Output the (X, Y) coordinate of the center of the cell containing the given text.  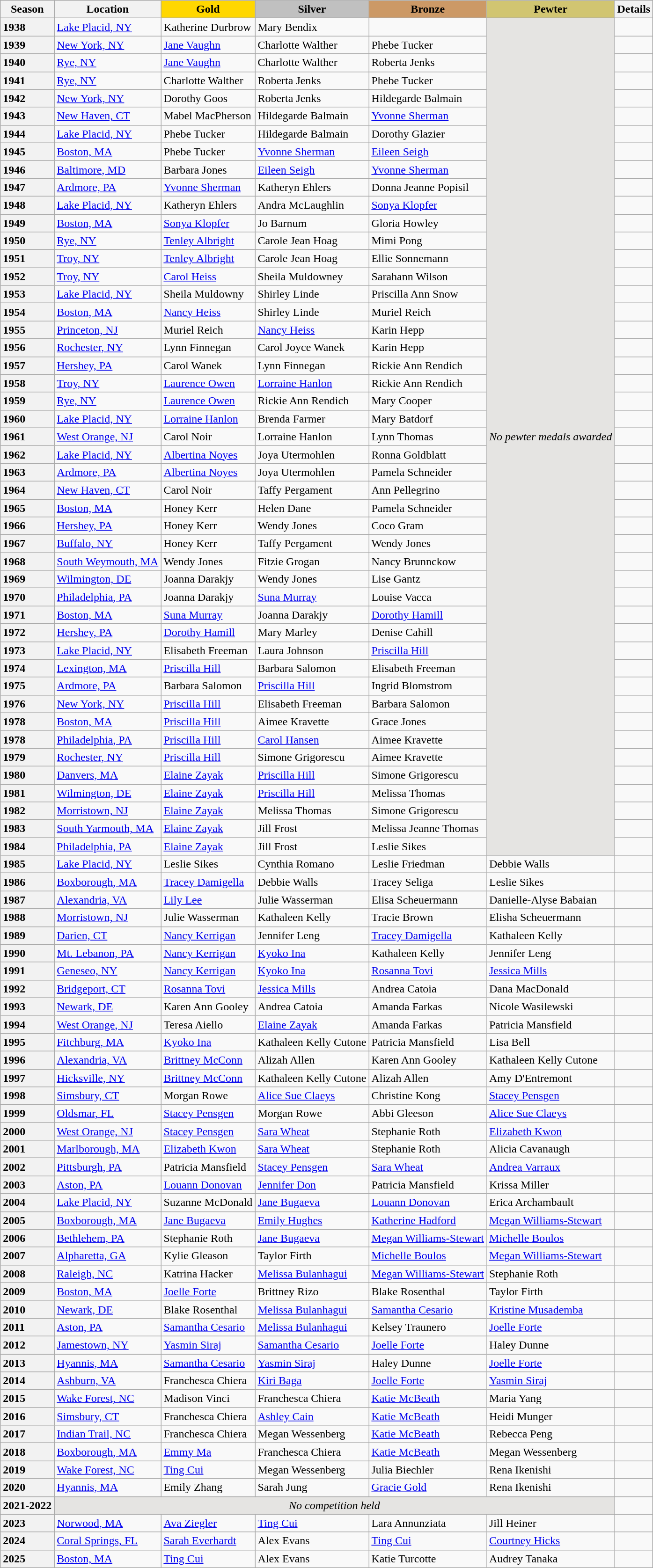
2006 (27, 1238)
2019 (27, 1470)
South Weymouth, MA (108, 562)
1971 (27, 615)
1979 (27, 757)
1962 (27, 454)
South Yarmouth, MA (108, 829)
1989 (27, 935)
Ann Pellegrino (428, 490)
1970 (27, 597)
1996 (27, 1060)
1969 (27, 579)
Alicia Cavanaugh (550, 1149)
Rebecca Peng (550, 1434)
Madison Vinci (208, 1399)
Coco Gram (428, 526)
2014 (27, 1381)
1949 (27, 223)
1943 (27, 116)
1939 (27, 45)
1955 (27, 330)
Carol Hansen (312, 739)
1986 (27, 882)
Suzanne McDonald (208, 1203)
Gloria Howley (428, 223)
1961 (27, 437)
Details (634, 9)
Pewter (550, 9)
1980 (27, 775)
Mary Marley (312, 633)
Alpharetta, GA (108, 1256)
Krissa Miller (550, 1185)
1984 (27, 846)
Elisha Scheuermann (550, 918)
Lynn Thomas (428, 437)
Tracey Seliga (428, 882)
Grace Jones (428, 722)
Ronna Goldblatt (428, 454)
1953 (27, 294)
Abbi Gleeson (428, 1114)
Lara Annunziata (428, 1523)
Lisa Bell (550, 1042)
2012 (27, 1345)
Bethlehem, PA (108, 1238)
Fitzie Grogan (312, 562)
1982 (27, 811)
Dorothy Glazier (428, 134)
Tracie Brown (428, 918)
1942 (27, 98)
Ashburn, VA (108, 1381)
1944 (27, 134)
No competition held (334, 1505)
1998 (27, 1096)
Ashley Cain (312, 1416)
2007 (27, 1256)
1976 (27, 704)
Indian Trail, NC (108, 1434)
1988 (27, 918)
Kiri Baga (312, 1381)
Ellie Sonnemann (428, 259)
Buffalo, NY (108, 544)
2010 (27, 1309)
1974 (27, 668)
Mimi Pong (428, 241)
Melissa Jeanne Thomas (428, 829)
1952 (27, 277)
1975 (27, 686)
Jennifer Don (312, 1185)
Silver (312, 9)
Jo Barnum (312, 223)
Audrey Tanaka (550, 1559)
Oldsmar, FL (108, 1114)
2002 (27, 1167)
1957 (27, 365)
Lise Gantz (428, 579)
1951 (27, 259)
Kristine Musademba (550, 1309)
1964 (27, 490)
Julia Biechler (428, 1470)
Gracie Gold (428, 1488)
Danielle-Alyse Babaian (550, 900)
Coral Springs, FL (108, 1541)
2000 (27, 1131)
2018 (27, 1452)
Location (108, 9)
Erica Archambault (550, 1203)
Katherine Durbrow (208, 27)
1956 (27, 348)
Season (27, 9)
Norwood, MA (108, 1523)
Darien, CT (108, 935)
1991 (27, 971)
Ava Ziegler (208, 1523)
Mary Batdorf (428, 419)
1999 (27, 1114)
1941 (27, 80)
Hicksville, NY (108, 1078)
Mabel MacPherson (208, 116)
1972 (27, 633)
1983 (27, 829)
1960 (27, 419)
2003 (27, 1185)
Mary Bendix (312, 27)
Andrea Varraux (550, 1167)
Sarahann Wilson (428, 277)
Denise Cahill (428, 633)
Lily Lee (208, 900)
Brittney Rizo (312, 1291)
1968 (27, 562)
Sheila Muldowny (208, 294)
Mary Cooper (428, 401)
Kelsey Traunero (428, 1327)
1985 (27, 864)
1958 (27, 383)
2005 (27, 1220)
Lexington, MA (108, 668)
2015 (27, 1399)
1950 (27, 241)
Katrina Hacker (208, 1274)
1954 (27, 312)
1993 (27, 1006)
Emily Zhang (208, 1488)
Brenda Farmer (312, 419)
Raleigh, NC (108, 1274)
Leslie Friedman (428, 864)
2017 (27, 1434)
Ingrid Blomstrom (428, 686)
Mt. Lebanon, PA (108, 953)
Carol Joyce Wanek (312, 348)
Courtney Hicks (550, 1541)
1963 (27, 472)
2013 (27, 1363)
2025 (27, 1559)
Sheila Muldowney (312, 277)
Maria Yang (550, 1399)
2021-2022 (27, 1505)
Jill Heiner (550, 1523)
1947 (27, 187)
Sarah Everhardt (208, 1541)
2008 (27, 1274)
1959 (27, 401)
2023 (27, 1523)
1946 (27, 169)
Helen Dane (312, 508)
Katherine Hadford (428, 1220)
Andra McLaughlin (312, 205)
1981 (27, 793)
Fitchburg, MA (108, 1042)
1966 (27, 526)
Teresa Aiello (208, 1024)
2016 (27, 1416)
1945 (27, 152)
2009 (27, 1291)
Cynthia Romano (312, 864)
2024 (27, 1541)
Sarah Jung (312, 1488)
Princeton, NJ (108, 330)
Emmy Ma (208, 1452)
2020 (27, 1488)
Christine Kong (428, 1096)
Baltimore, MD (108, 169)
Emily Hughes (312, 1220)
Pittsburgh, PA (108, 1167)
Carol Wanek (208, 365)
Jamestown, NY (108, 1345)
1992 (27, 989)
Laura Johnson (312, 650)
Amy D'Entremont (550, 1078)
Barbara Jones (208, 169)
Elisa Scheuermann (428, 900)
2011 (27, 1327)
Dana MacDonald (550, 989)
Danvers, MA (108, 775)
2004 (27, 1203)
1948 (27, 205)
Marlborough, MA (108, 1149)
1965 (27, 508)
1990 (27, 953)
1987 (27, 900)
1940 (27, 63)
1938 (27, 27)
Nancy Brunnckow (428, 562)
No pewter medals awarded (550, 437)
Carol Heiss (208, 277)
Heidi Munger (550, 1416)
Geneseo, NY (108, 971)
1995 (27, 1042)
1967 (27, 544)
1997 (27, 1078)
Bridgeport, CT (108, 989)
Priscilla Ann Snow (428, 294)
Donna Jeanne Popisil (428, 187)
2001 (27, 1149)
Bronze (428, 9)
Louise Vacca (428, 597)
Kylie Gleason (208, 1256)
Gold (208, 9)
Katie Turcotte (428, 1559)
Nicole Wasilewski (550, 1006)
Dorothy Goos (208, 98)
1994 (27, 1024)
1973 (27, 650)
